Provide the (X, Y) coordinate of the cell's center where the given text is located.  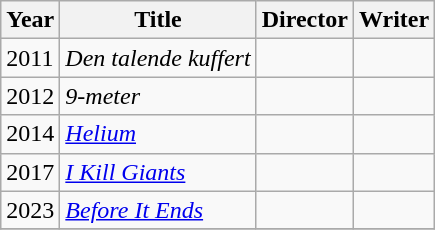
2011 (30, 58)
2023 (30, 210)
2014 (30, 134)
Den talende kuffert (158, 58)
Helium (158, 134)
Title (158, 20)
2012 (30, 96)
Before It Ends (158, 210)
Year (30, 20)
Writer (394, 20)
Director (304, 20)
9-meter (158, 96)
2017 (30, 172)
I Kill Giants (158, 172)
